For the text-containing cell, return its midpoint in (X, Y) coordinate format. 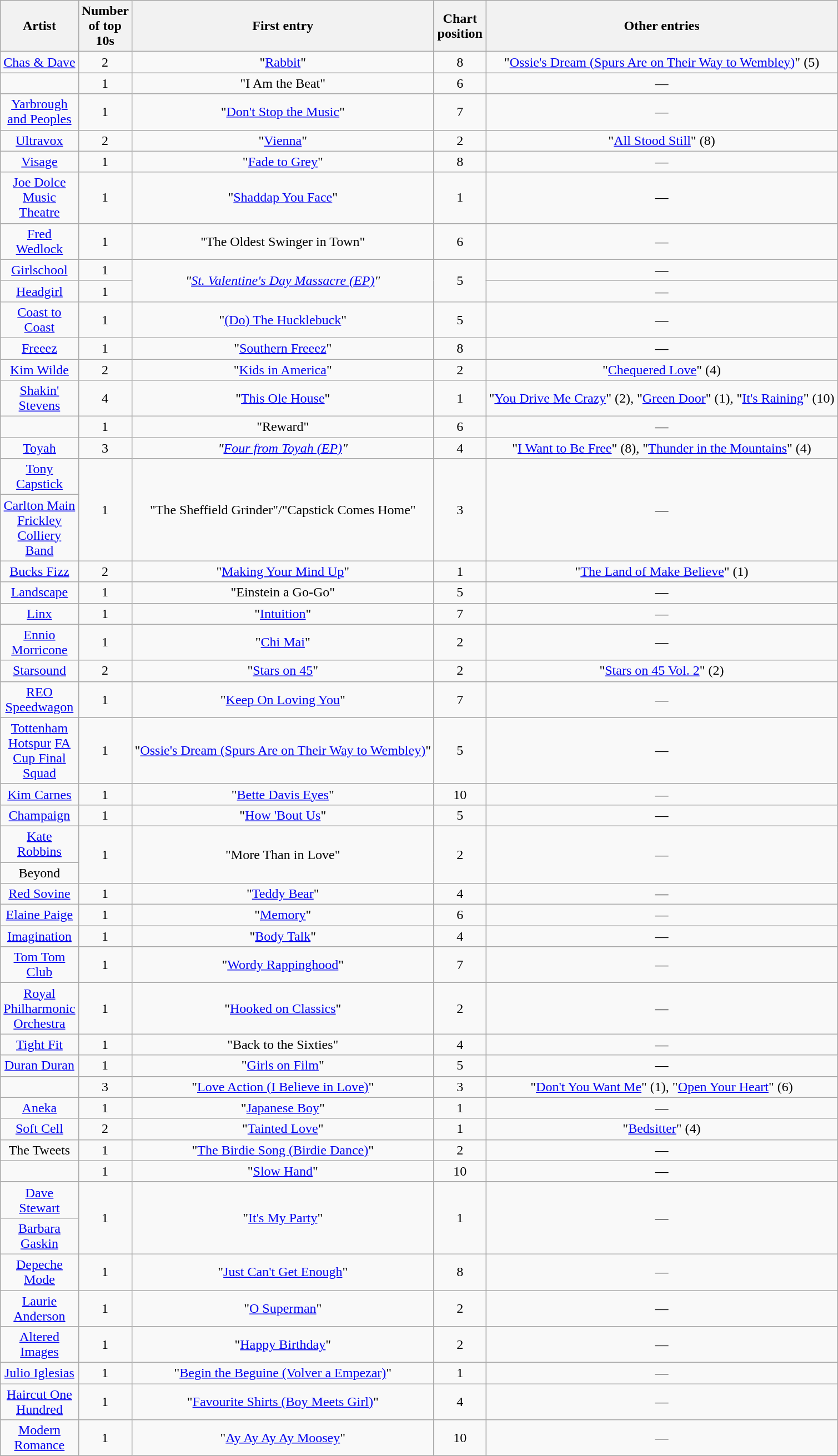
"Kids in America" (283, 369)
"Shaddap You Face" (283, 198)
Other entries (662, 26)
Ennio Morricone (39, 642)
"Einstein a Go-Go" (283, 593)
Kim Wilde (39, 369)
Starsound (39, 671)
"Hooked on Classics" (283, 1008)
"The Oldest Swinger in Town" (283, 241)
"Girls on Film" (283, 1066)
Red Sovine (39, 894)
Duran Duran (39, 1066)
"St. Valentine's Day Massacre (EP)" (283, 280)
Aneka (39, 1108)
Shakin' Stevens (39, 399)
Number of top 10s (105, 26)
Modern Romance (39, 1438)
Kim Carnes (39, 794)
"I Am the Beat" (283, 83)
"Don't You Want Me" (1), "Open Your Heart" (6) (662, 1087)
"Love Action (I Believe in Love)" (283, 1087)
"Favourite Shirts (Boy Meets Girl)" (283, 1402)
Altered Images (39, 1345)
"It's My Party" (283, 1218)
REO Speedwagon (39, 700)
"Tainted Love" (283, 1129)
"Fade to Grey" (283, 162)
Barbara Gaskin (39, 1236)
Beyond (39, 872)
Yarbrough and Peoples (39, 112)
First entry (283, 26)
"I Want to Be Free" (8), "Thunder in the Mountains" (4) (662, 448)
"Body Talk" (283, 936)
Kate Robbins (39, 844)
"The Birdie Song (Birdie Dance)" (283, 1150)
"Bette Davis Eyes" (283, 794)
Visage (39, 162)
"Ay Ay Ay Ay Moosey" (283, 1438)
"The Sheffield Grinder"/"Capstick Comes Home" (283, 510)
Coast to Coast (39, 320)
"Rabbit" (283, 62)
"More Than in Love" (283, 854)
Champaign (39, 815)
"Ossie's Dream (Spurs Are on Their Way to Wembley)" (283, 751)
"Don't Stop the Music" (283, 112)
Fred Wedlock (39, 241)
"Southern Freeez" (283, 348)
"Begin the Beguine (Volver a Empezar)" (283, 1373)
"Happy Birthday" (283, 1345)
Imagination (39, 936)
"How 'Bout Us" (283, 815)
"Intuition" (283, 614)
Depeche Mode (39, 1272)
"Bedsitter" (4) (662, 1129)
Toyah (39, 448)
Laurie Anderson (39, 1308)
"Stars on 45" (283, 671)
Tottenham Hotspur FA Cup Final Squad (39, 751)
"Memory" (283, 915)
"This Ole House" (283, 399)
Tight Fit (39, 1045)
"Slow Hand" (283, 1171)
Headgirl (39, 291)
"All Stood Still" (8) (662, 140)
Landscape (39, 593)
Haircut One Hundred (39, 1402)
"Making Your Mind Up" (283, 571)
Joe Dolce Music Theatre (39, 198)
Chas & Dave (39, 62)
Dave Stewart (39, 1199)
Freeez (39, 348)
"Back to the Sixties" (283, 1045)
Artist (39, 26)
Julio Iglesias (39, 1373)
Linx (39, 614)
Soft Cell (39, 1129)
"The Land of Make Believe" (1) (662, 571)
"Wordy Rappinghood" (283, 965)
"You Drive Me Crazy" (2), "Green Door" (1), "It's Raining" (10) (662, 399)
"Vienna" (283, 140)
Tom Tom Club (39, 965)
Chart position (460, 26)
The Tweets (39, 1150)
"Teddy Bear" (283, 894)
Ultravox (39, 140)
Elaine Paige (39, 915)
"O Superman" (283, 1308)
Carlton Main Frickley Colliery Band (39, 528)
"(Do) The Hucklebuck" (283, 320)
"Ossie's Dream (Spurs Are on Their Way to Wembley)" (5) (662, 62)
"Keep On Loving You" (283, 700)
"Chequered Love" (4) (662, 369)
"Four from Toyah (EP)" (283, 448)
"Japanese Boy" (283, 1108)
Bucks Fizz (39, 571)
"Reward" (283, 427)
"Just Can't Get Enough" (283, 1272)
Girlschool (39, 270)
Tony Capstick (39, 476)
Royal Philharmonic Orchestra (39, 1008)
"Chi Mai" (283, 642)
"Stars on 45 Vol. 2" (2) (662, 671)
